Pinpoint the cell where the given text exists, returning its [X, Y] midpoint coordinate. 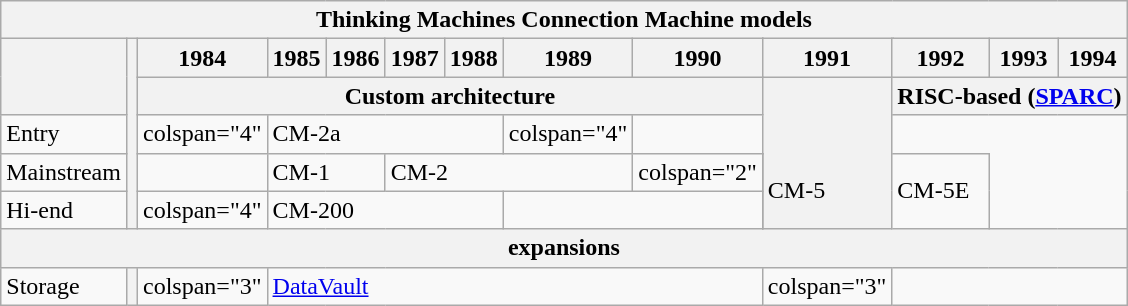
1986 [356, 58]
1985 [296, 58]
CM-2a [385, 134]
colspan="2" [698, 172]
1992 [940, 58]
Custom architecture [450, 96]
Storage [64, 286]
Hi-end [64, 210]
Entry [64, 134]
Thinking Machines Connection Machine models [564, 20]
CM-2 [509, 172]
CM-1 [326, 172]
CM-200 [385, 210]
1989 [568, 58]
1987 [414, 58]
CM-5 [827, 191]
1990 [698, 58]
1994 [1092, 58]
1993 [1024, 58]
expansions [564, 248]
1991 [827, 58]
1984 [203, 58]
1988 [474, 58]
Mainstream [64, 172]
DataVault [514, 286]
RISC-based (SPARC) [1010, 96]
CM-5E [940, 191]
